For the text-containing cell, return its midpoint in (x, y) coordinate format. 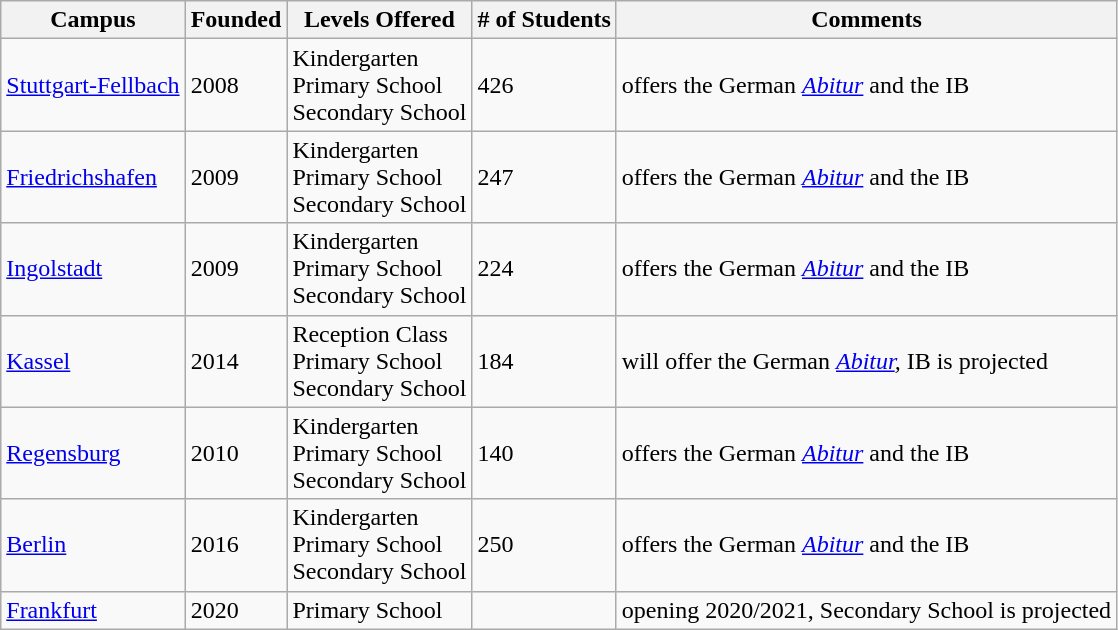
Primary School (380, 610)
opening 2020/2021, Secondary School is projected (866, 610)
2020 (236, 610)
Kassel (93, 361)
224 (544, 269)
will offer the German Abitur, IB is projected (866, 361)
Regensburg (93, 453)
Stuttgart-Fellbach (93, 85)
2014 (236, 361)
2008 (236, 85)
Comments (866, 20)
Berlin (93, 545)
247 (544, 177)
Frankfurt (93, 610)
250 (544, 545)
Campus (93, 20)
184 (544, 361)
Friedrichshafen (93, 177)
2016 (236, 545)
# of Students (544, 20)
Levels Offered (380, 20)
2010 (236, 453)
140 (544, 453)
Ingolstadt (93, 269)
Founded (236, 20)
426 (544, 85)
Reception ClassPrimary SchoolSecondary School (380, 361)
